Output the (x, y) coordinate of the center of the cell containing the given text.  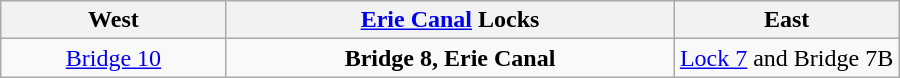
West (113, 20)
Erie Canal Locks (450, 20)
Bridge 8, Erie Canal (450, 58)
Lock 7 and Bridge 7B (786, 58)
East (786, 20)
Bridge 10 (113, 58)
